Locate the cell with the specified text and output its (x, y) center coordinate. 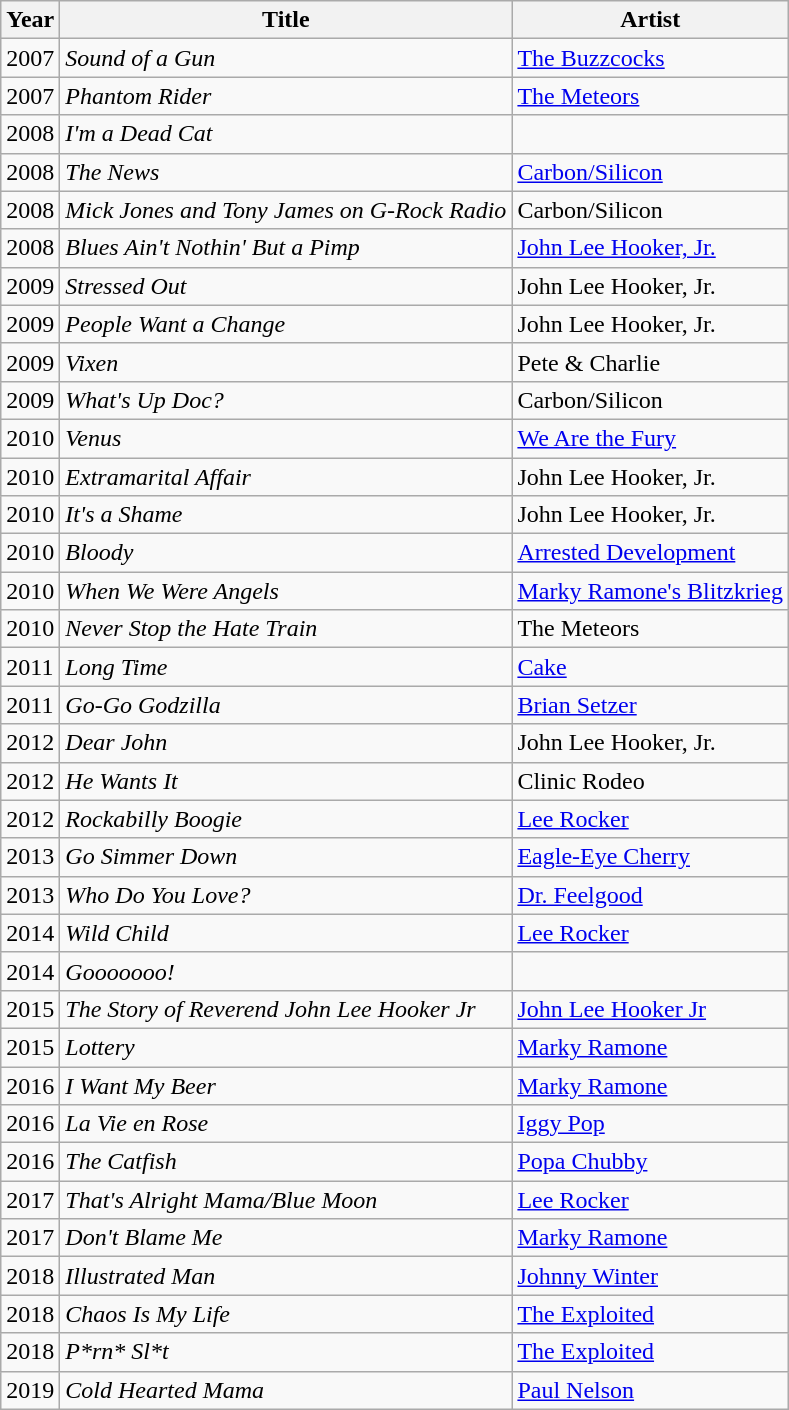
Pete & Charlie (650, 362)
Clinic Rodeo (650, 781)
The News (286, 172)
Dear John (286, 743)
Year (30, 20)
Johnny Winter (650, 1276)
That's Alright Mama/Blue Moon (286, 1200)
Sound of a Gun (286, 58)
Popa Chubby (650, 1162)
The Story of Reverend John Lee Hooker Jr (286, 1009)
What's Up Doc? (286, 400)
Mick Jones and Tony James on G-Rock Radio (286, 210)
When We Were Angels (286, 591)
P*rn* Sl*t (286, 1352)
Cake (650, 667)
Never Stop the Hate Train (286, 629)
Illustrated Man (286, 1276)
Brian Setzer (650, 705)
Stressed Out (286, 286)
Eagle-Eye Cherry (650, 857)
The Buzzcocks (650, 58)
Cold Hearted Mama (286, 1390)
Blues Ain't Nothin' But a Pimp (286, 248)
John Lee Hooker Jr (650, 1009)
Long Time (286, 667)
I'm a Dead Cat (286, 134)
Who Do You Love? (286, 895)
We Are the Fury (650, 438)
Iggy Pop (650, 1124)
Rockabilly Boogie (286, 819)
The Catfish (286, 1162)
Chaos Is My Life (286, 1314)
Extramarital Affair (286, 477)
Marky Ramone's Blitzkrieg (650, 591)
Don't Blame Me (286, 1238)
Paul Nelson (650, 1390)
People Want a Change (286, 324)
2019 (30, 1390)
It's a Shame (286, 515)
Arrested Development (650, 553)
Go Simmer Down (286, 857)
Wild Child (286, 933)
Dr. Feelgood (650, 895)
Go-Go Godzilla (286, 705)
He Wants It (286, 781)
La Vie en Rose (286, 1124)
Venus (286, 438)
Artist (650, 20)
Title (286, 20)
Bloody (286, 553)
Phantom Rider (286, 96)
Vixen (286, 362)
I Want My Beer (286, 1085)
Lottery (286, 1047)
Gooooooo! (286, 971)
